Search for the cell housing the specified text and yield its [X, Y] center coordinate. 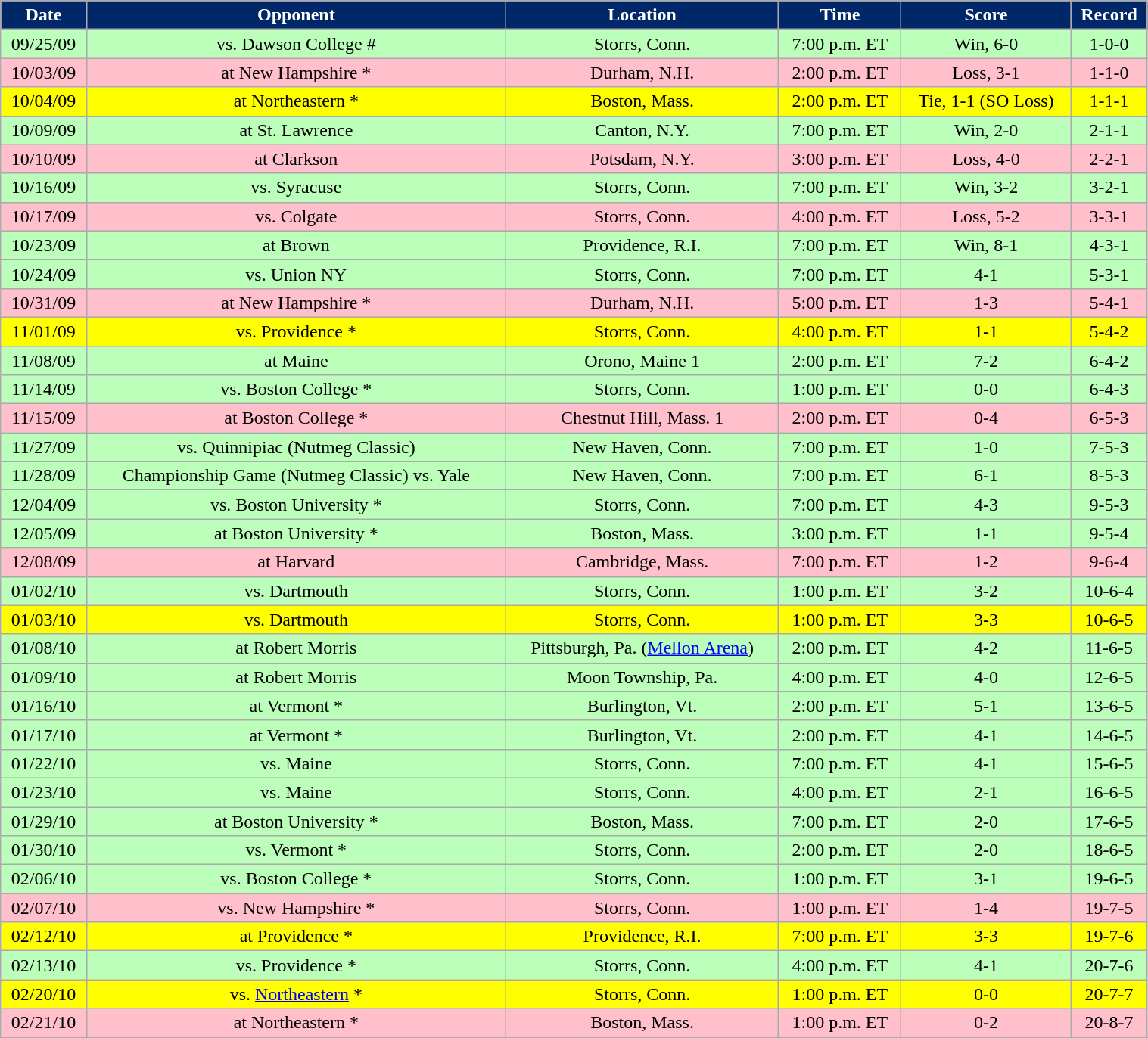
01/30/10 [44, 850]
01/29/10 [44, 821]
Loss, 3-1 [986, 73]
6-4-3 [1109, 390]
Score [986, 15]
15-6-5 [1109, 763]
Chestnut Hill, Mass. 1 [642, 418]
vs. Quinnipiac (Nutmeg Classic) [296, 447]
vs. Boston University * [296, 505]
10/09/09 [44, 130]
10-6-4 [1109, 591]
3-1 [986, 879]
Opponent [296, 15]
Orono, Maine 1 [642, 361]
5-1 [986, 706]
02/20/10 [44, 994]
11/01/09 [44, 331]
Location [642, 15]
11/08/09 [44, 361]
7-5-3 [1109, 447]
10/17/09 [44, 216]
01/08/10 [44, 648]
12/04/09 [44, 505]
10/16/09 [44, 188]
01/17/10 [44, 735]
11/14/09 [44, 390]
1-0-0 [1109, 44]
Canton, N.Y. [642, 130]
01/16/10 [44, 706]
2-2-1 [1109, 159]
1-2 [986, 562]
16-6-5 [1109, 792]
11/27/09 [44, 447]
10/24/09 [44, 274]
10/04/09 [44, 101]
vs. Dawson College # [296, 44]
11-6-5 [1109, 648]
vs. Syracuse [296, 188]
1-1-1 [1109, 101]
5-3-1 [1109, 274]
Tie, 1-1 (SO Loss) [986, 101]
1-0 [986, 447]
4-2 [986, 648]
Win, 3-2 [986, 188]
9-6-4 [1109, 562]
4-0 [986, 677]
09/25/09 [44, 44]
vs. Union NY [296, 274]
02/21/10 [44, 1023]
3-2 [986, 591]
1-3 [986, 303]
at St. Lawrence [296, 130]
at Boston College * [296, 418]
19-7-6 [1109, 937]
11/28/09 [44, 476]
2-1 [986, 792]
18-6-5 [1109, 850]
4-3-1 [1109, 245]
9-5-4 [1109, 533]
12/08/09 [44, 562]
at Harvard [296, 562]
1-1-0 [1109, 73]
at Clarkson [296, 159]
10-6-5 [1109, 620]
12/05/09 [44, 533]
Win, 8-1 [986, 245]
4-3 [986, 505]
Potsdam, N.Y. [642, 159]
vs. Vermont * [296, 850]
Moon Township, Pa. [642, 677]
02/07/10 [44, 908]
17-6-5 [1109, 821]
01/03/10 [44, 620]
5-4-1 [1109, 303]
5:00 p.m. ET [840, 303]
12-6-5 [1109, 677]
6-5-3 [1109, 418]
Pittsburgh, Pa. (Mellon Arena) [642, 648]
10/31/09 [44, 303]
10/10/09 [44, 159]
vs. Colgate [296, 216]
5-4-2 [1109, 331]
3-3-1 [1109, 216]
19-7-5 [1109, 908]
01/23/10 [44, 792]
Championship Game (Nutmeg Classic) vs. Yale [296, 476]
Record [1109, 15]
vs. Northeastern * [296, 994]
02/12/10 [44, 937]
19-6-5 [1109, 879]
9-5-3 [1109, 505]
14-6-5 [1109, 735]
11/15/09 [44, 418]
Date [44, 15]
8-5-3 [1109, 476]
Time [840, 15]
at Maine [296, 361]
Loss, 5-2 [986, 216]
2-1-1 [1109, 130]
1-4 [986, 908]
20-7-7 [1109, 994]
Loss, 4-0 [986, 159]
01/09/10 [44, 677]
6-1 [986, 476]
7-2 [986, 361]
10/03/09 [44, 73]
at Providence * [296, 937]
Win, 2-0 [986, 130]
01/22/10 [44, 763]
0-4 [986, 418]
Cambridge, Mass. [642, 562]
0-2 [986, 1023]
at Brown [296, 245]
3-2-1 [1109, 188]
02/13/10 [44, 965]
13-6-5 [1109, 706]
vs. New Hampshire * [296, 908]
01/02/10 [44, 591]
02/06/10 [44, 879]
20-8-7 [1109, 1023]
10/23/09 [44, 245]
6-4-2 [1109, 361]
Win, 6-0 [986, 44]
20-7-6 [1109, 965]
